Locate the cell with the specified text and output its (X, Y) center coordinate. 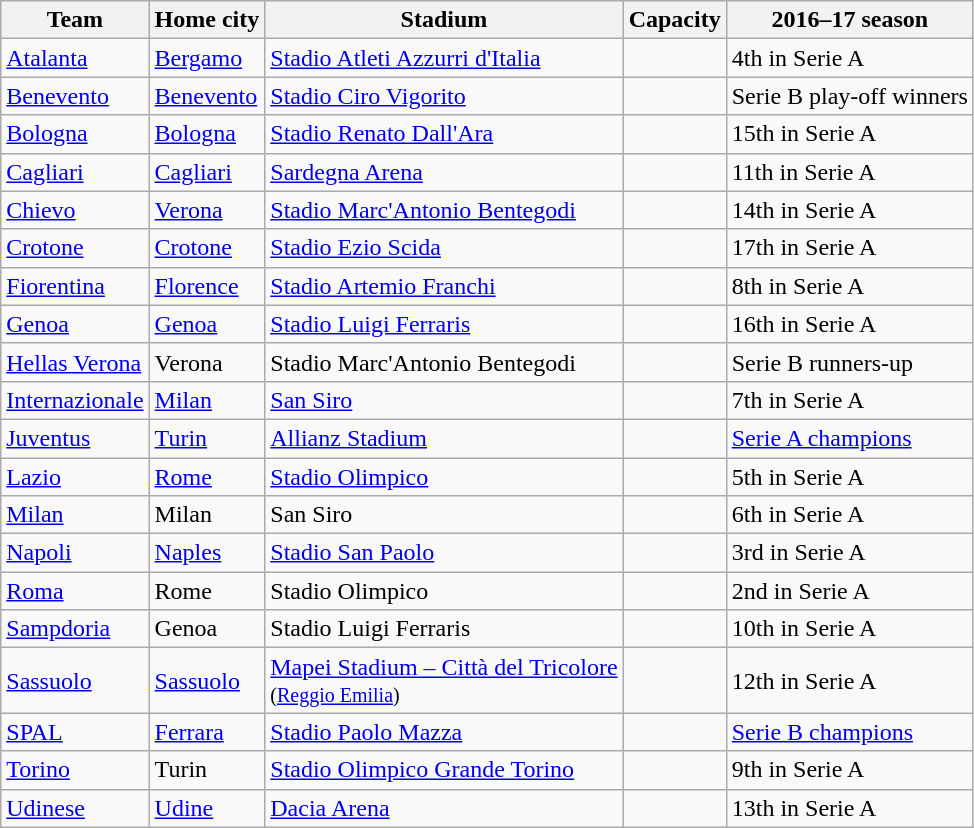
Serie B champions (850, 732)
16th in Serie A (850, 324)
Atalanta (75, 58)
Stadio Atleti Azzurri d'Italia (444, 58)
11th in Serie A (850, 172)
Udinese (75, 808)
7th in Serie A (850, 400)
2nd in Serie A (850, 591)
Stadio Paolo Mazza (444, 732)
Stadio San Paolo (444, 553)
SPAL (75, 732)
Dacia Arena (444, 808)
Serie B runners-up (850, 362)
Stadio Artemio Franchi (444, 286)
Torino (75, 770)
Hellas Verona (75, 362)
15th in Serie A (850, 134)
5th in Serie A (850, 477)
4th in Serie A (850, 58)
Bergamo (207, 58)
Sardegna Arena (444, 172)
9th in Serie A (850, 770)
2016–17 season (850, 20)
Mapei Stadium – Città del Tricolore(Reggio Emilia) (444, 680)
10th in Serie A (850, 629)
6th in Serie A (850, 515)
Stadio Ezio Scida (444, 248)
Stadio Renato Dall'Ara (444, 134)
Capacity (674, 20)
Chievo (75, 210)
8th in Serie A (850, 286)
Internazionale (75, 400)
Napoli (75, 553)
Stadio Ciro Vigorito (444, 96)
14th in Serie A (850, 210)
3rd in Serie A (850, 553)
Stadium (444, 20)
Team (75, 20)
Serie A champions (850, 438)
Fiorentina (75, 286)
Naples (207, 553)
Allianz Stadium (444, 438)
Sampdoria (75, 629)
13th in Serie A (850, 808)
17th in Serie A (850, 248)
Ferrara (207, 732)
Home city (207, 20)
Roma (75, 591)
Juventus (75, 438)
Udine (207, 808)
12th in Serie A (850, 680)
Serie B play-off winners (850, 96)
Stadio Olimpico Grande Torino (444, 770)
Lazio (75, 477)
Florence (207, 286)
